Search for the cell housing the specified text and yield its (x, y) center coordinate. 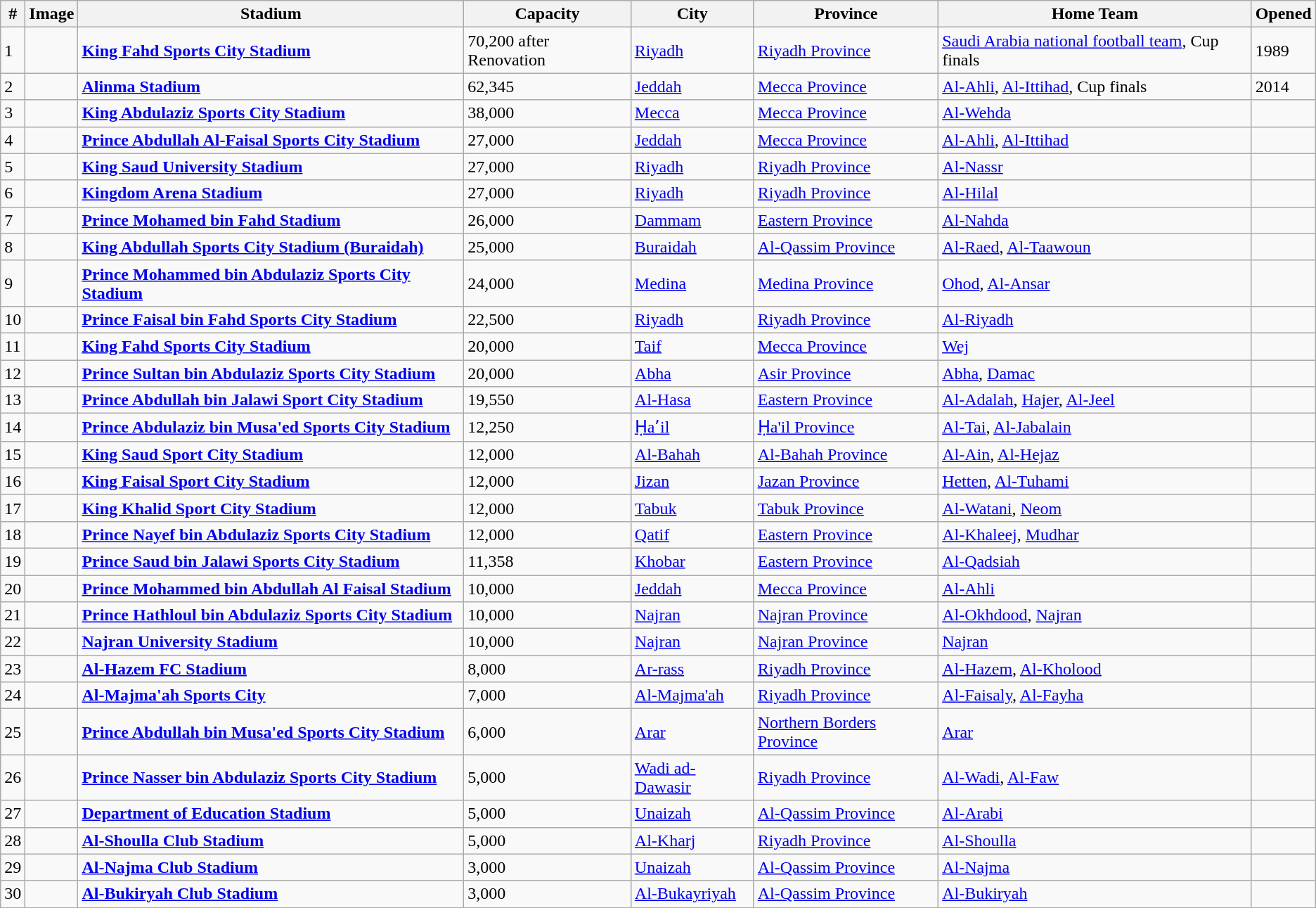
Province (846, 14)
19 (13, 561)
14 (13, 428)
8,000 (547, 669)
12,250 (547, 428)
King Khalid Sport City Stadium (271, 508)
Jizan (692, 481)
24,000 (547, 283)
Al-Bahah (692, 454)
Al-Watani, Neom (1095, 508)
Opened (1284, 14)
7,000 (547, 696)
Al-Tai, Al-Jabalain (1095, 428)
1989 (1284, 51)
Al-Najma Club Stadium (271, 867)
King Abdullah Sports City Stadium (Buraidah) (271, 247)
Tabuk Province (846, 508)
29 (13, 867)
Stadium (271, 14)
30 (13, 894)
Khobar (692, 561)
Prince Abdullah Al-Faisal Sports City Stadium (271, 140)
Al-Arabi (1095, 814)
King Saud Sport City Stadium (271, 454)
Ar-rass (692, 669)
2014 (1284, 87)
Ḥa'il Province (846, 428)
Al-Hazem FC Stadium (271, 669)
25 (13, 731)
Dammam (692, 220)
Prince Nayef bin Abdulaziz Sports City Stadium (271, 535)
Prince Sultan bin Abdulaziz Sports City Stadium (271, 373)
24 (13, 696)
Al-Faisaly, Al-Fayha (1095, 696)
6 (13, 193)
20 (13, 589)
Al-Khaleej, Mudhar (1095, 535)
5 (13, 167)
Capacity (547, 14)
Prince Hathloul bin Abdulaziz Sports City Stadium (271, 615)
26 (13, 778)
Al-Hilal (1095, 193)
25,000 (547, 247)
3 (13, 113)
City (692, 14)
Al-Bukiryah (1095, 894)
Prince Saud bin Jalawi Sports City Stadium (271, 561)
11 (13, 346)
Prince Nasser bin Abdulaziz Sports City Stadium (271, 778)
Al-Majma'ah (692, 696)
Kingdom Arena Stadium (271, 193)
Al-Wehda (1095, 113)
# (13, 14)
Al-Bahah Province (846, 454)
King Saud University Stadium (271, 167)
9 (13, 283)
Al-Qadsiah (1095, 561)
26,000 (547, 220)
Wej (1095, 346)
Wadi ad-Dawasir (692, 778)
Prince Abdullah bin Jalawi Sport City Stadium (271, 400)
22,500 (547, 319)
Al-Wadi, Al-Faw (1095, 778)
Prince Abdulaziz bin Musa'ed Sports City Stadium (271, 428)
Al-Shoulla (1095, 840)
Al-Ahli (1095, 589)
Taif (692, 346)
Abha (692, 373)
Al-Nassr (1095, 167)
22 (13, 642)
Al-Majma'ah Sports City (271, 696)
Al-Bukayriyah (692, 894)
Prince Faisal bin Fahd Sports City Stadium (271, 319)
7 (13, 220)
Qatif (692, 535)
Northern Borders Province (846, 731)
Al-Bukiryah Club Stadium (271, 894)
Tabuk (692, 508)
Al-Ahli, Al-Ittihad, Cup finals (1095, 87)
Al-Nahda (1095, 220)
King Faisal Sport City Stadium (271, 481)
17 (13, 508)
Saudi Arabia national football team, Cup finals (1095, 51)
Al-Kharj (692, 840)
38,000 (547, 113)
Ohod, Al-Ansar (1095, 283)
Najran University Stadium (271, 642)
Buraidah (692, 247)
12 (13, 373)
Al-Hasa (692, 400)
8 (13, 247)
Al-Najma (1095, 867)
Prince Mohammed bin Abdulaziz Sports City Stadium (271, 283)
21 (13, 615)
11,358 (547, 561)
Jazan Province (846, 481)
Home Team (1095, 14)
Al-Raed, Al-Taawoun (1095, 247)
6,000 (547, 731)
70,200 after Renovation (547, 51)
2 (13, 87)
15 (13, 454)
Department of Education Stadium (271, 814)
62,345 (547, 87)
Al-Hazem, Al-Kholood (1095, 669)
19,550 (547, 400)
Image (52, 14)
Al-Ahli, Al-Ittihad (1095, 140)
13 (13, 400)
Alinma Stadium (271, 87)
Al-Shoulla Club Stadium (271, 840)
Al-Okhdood, Najran (1095, 615)
10 (13, 319)
4 (13, 140)
16 (13, 481)
Prince Mohamed bin Fahd Stadium (271, 220)
Ḥaʼil (692, 428)
18 (13, 535)
Al-Ain, Al-Hejaz (1095, 454)
23 (13, 669)
Prince Mohammed bin Abdullah Al Faisal Stadium (271, 589)
Mecca (692, 113)
Prince Abdullah bin Musa'ed Sports City Stadium (271, 731)
Asir Province (846, 373)
27 (13, 814)
Medina Province (846, 283)
1 (13, 51)
Al-Adalah, Hajer, Al-Jeel (1095, 400)
Abha, Damac (1095, 373)
Hetten, Al-Tuhami (1095, 481)
28 (13, 840)
Al-Riyadh (1095, 319)
Medina (692, 283)
King Abdulaziz Sports City Stadium (271, 113)
